Identify which cell holds the provided text, then report its [x, y] central coordinate. 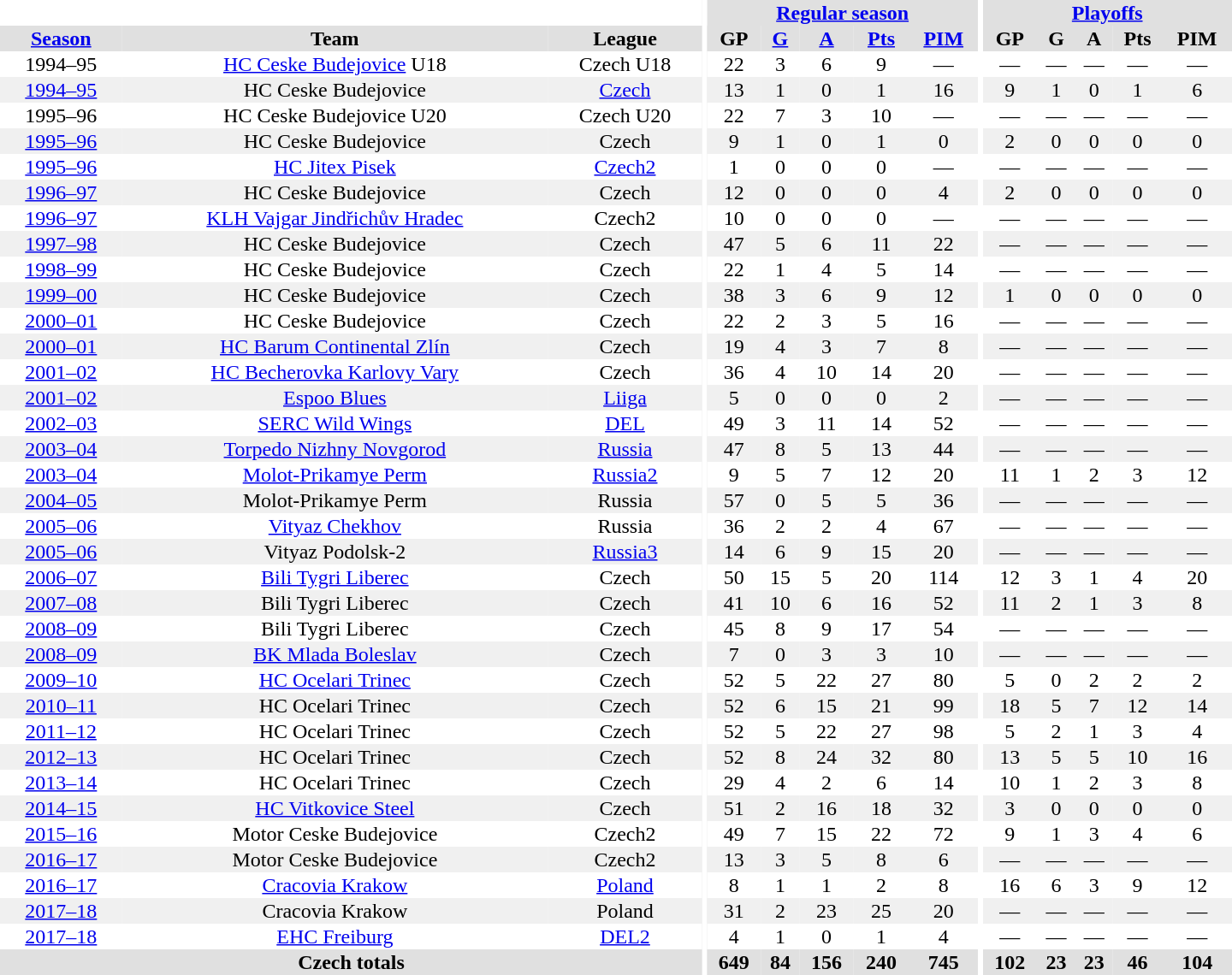
HC Barum Continental Zlín [335, 346]
21 [881, 706]
Team [335, 38]
Czech U20 [625, 115]
44 [943, 449]
104 [1197, 962]
19 [734, 346]
Espoo Blues [335, 398]
84 [780, 962]
Liiga [625, 398]
50 [734, 577]
SERC Wild Wings [335, 423]
2002–03 [62, 423]
2011–12 [62, 731]
114 [943, 577]
Russia2 [625, 475]
Vityaz Podolsk-2 [335, 552]
DEL2 [625, 937]
2006–07 [62, 577]
HC Vitkovice Steel [335, 808]
2015–16 [62, 834]
2013–14 [62, 783]
38 [734, 295]
Russia3 [625, 552]
HC Ceske Budejovice U20 [335, 115]
League [625, 38]
240 [881, 962]
649 [734, 962]
EHC Freiburg [335, 937]
72 [943, 834]
Vityaz Chekhov [335, 526]
2009–10 [62, 680]
Torpedo Nizhny Novgorod [335, 449]
DEL [625, 423]
BK Mlada Boleslav [335, 654]
2010–11 [62, 706]
2004–05 [62, 500]
29 [734, 783]
HC Becherovka Karlovy Vary [335, 372]
46 [1138, 962]
45 [734, 629]
Season [62, 38]
2012–13 [62, 757]
1997–98 [62, 244]
31 [734, 911]
17 [881, 629]
Czech U18 [625, 64]
99 [943, 706]
1999–00 [62, 295]
2007–08 [62, 603]
98 [943, 731]
57 [734, 500]
KLH Vajgar Jindřichův Hradec [335, 218]
156 [826, 962]
HC Jitex Pisek [335, 167]
Czech totals [351, 962]
41 [734, 603]
745 [943, 962]
2014–15 [62, 808]
25 [881, 911]
24 [826, 757]
Regular season [843, 13]
102 [1010, 962]
54 [943, 629]
Playoffs [1107, 13]
1998–99 [62, 269]
HC Ceske Budejovice U18 [335, 64]
67 [943, 526]
51 [734, 808]
